Find where the given text appears and provide that cell's center as [x, y] coordinate. 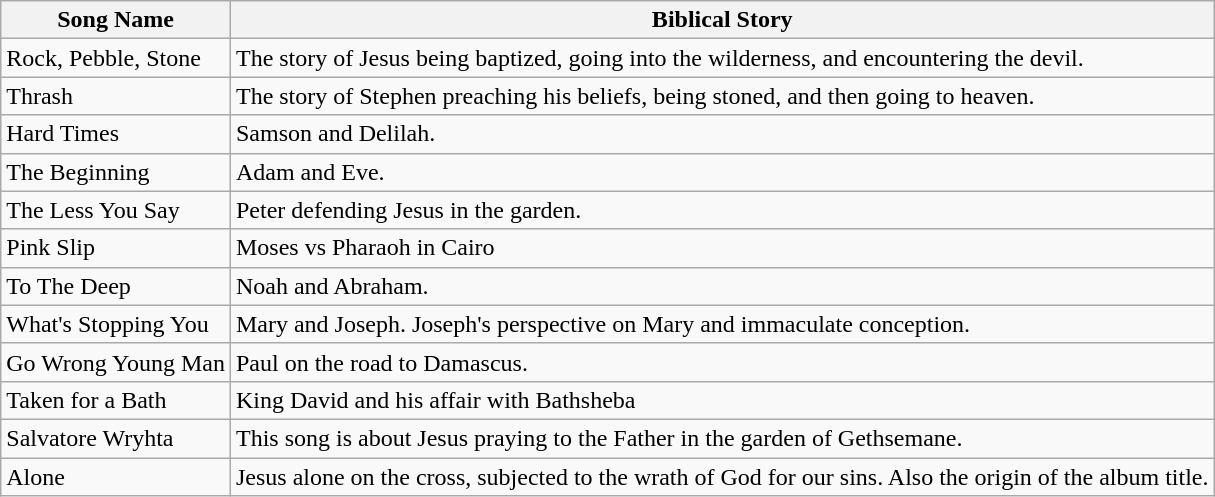
Moses vs Pharaoh in Cairo [722, 248]
This song is about Jesus praying to the Father in the garden of Gethsemane. [722, 438]
Rock, Pebble, Stone [116, 58]
Salvatore Wryhta [116, 438]
To The Deep [116, 286]
The story of Jesus being baptized, going into the wilderness, and encountering the devil. [722, 58]
Samson and Delilah. [722, 134]
Pink Slip [116, 248]
Taken for a Bath [116, 400]
Alone [116, 477]
Peter defending Jesus in the garden. [722, 210]
Noah and Abraham. [722, 286]
Song Name [116, 20]
Paul on the road to Damascus. [722, 362]
Mary and Joseph. Joseph's perspective on Mary and immaculate conception. [722, 324]
The Beginning [116, 172]
The story of Stephen preaching his beliefs, being stoned, and then going to heaven. [722, 96]
Hard Times [116, 134]
Adam and Eve. [722, 172]
King David and his affair with Bathsheba [722, 400]
Jesus alone on the cross, subjected to the wrath of God for our sins. Also the origin of the album title. [722, 477]
The Less You Say [116, 210]
Biblical Story [722, 20]
Go Wrong Young Man [116, 362]
What's Stopping You [116, 324]
Thrash [116, 96]
